Locate the cell with the specified text and output its [X, Y] center coordinate. 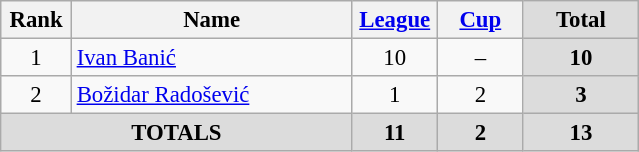
Ivan Banić [212, 58]
Cup [481, 20]
– [481, 58]
3 [581, 95]
TOTALS [176, 133]
11 [395, 133]
13 [581, 133]
Name [212, 20]
Rank [36, 20]
Total [581, 20]
Božidar Radošević [212, 95]
League [395, 20]
